Scan for the cell matching the given text and deliver its (x, y) coordinate at center. 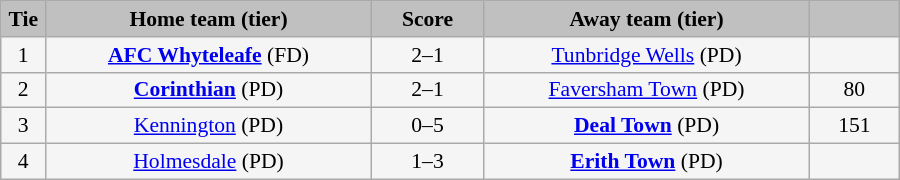
Kennington (PD) (209, 126)
1 (24, 55)
3 (24, 126)
151 (854, 126)
Tie (24, 19)
2 (24, 90)
Home team (tier) (209, 19)
Corinthian (PD) (209, 90)
4 (24, 162)
1–3 (427, 162)
AFC Whyteleafe (FD) (209, 55)
Erith Town (PD) (647, 162)
Score (427, 19)
Faversham Town (PD) (647, 90)
Away team (tier) (647, 19)
80 (854, 90)
Holmesdale (PD) (209, 162)
Tunbridge Wells (PD) (647, 55)
Deal Town (PD) (647, 126)
0–5 (427, 126)
